Find where the given text appears and provide that cell's center as [X, Y] coordinate. 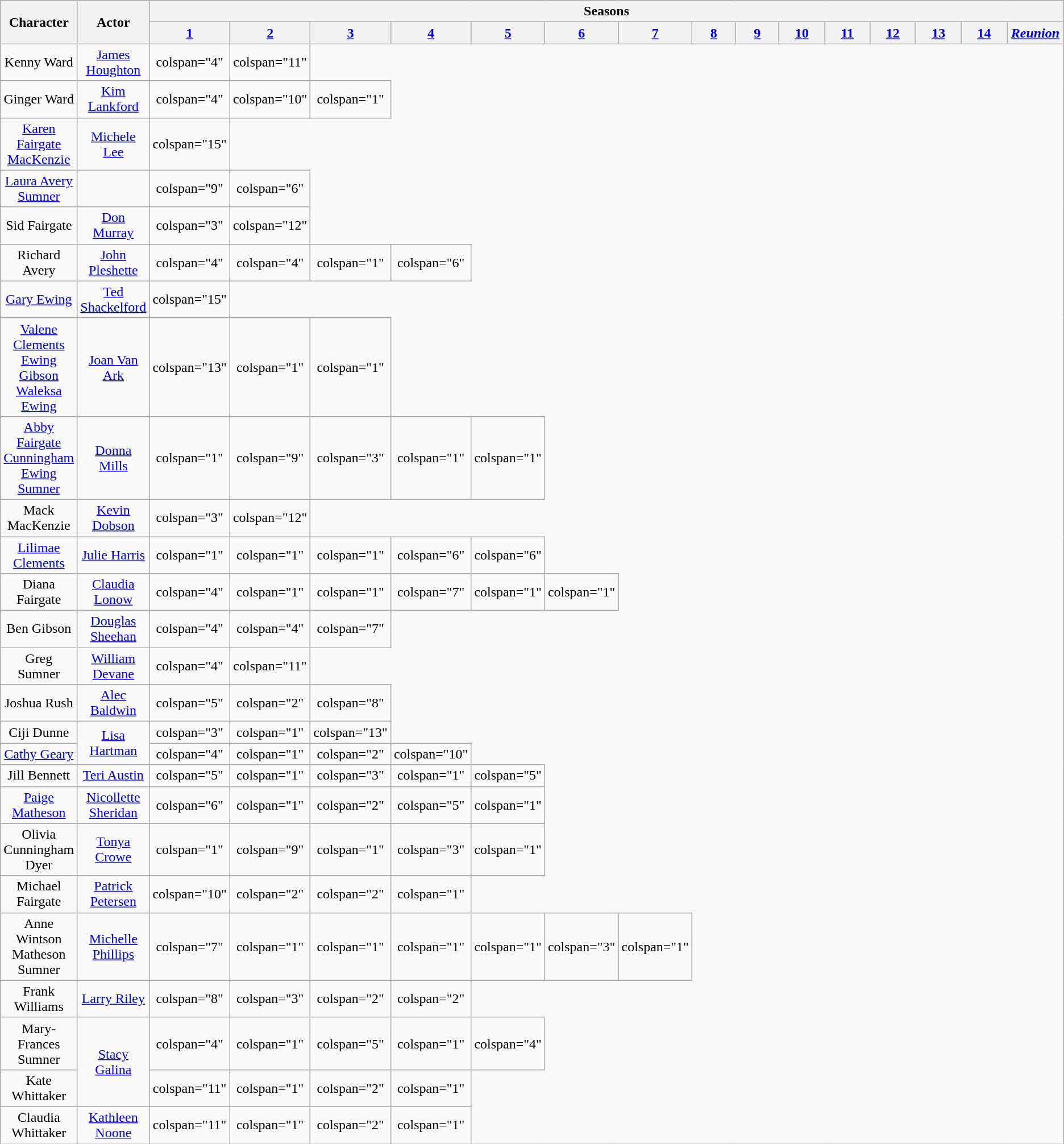
Ginger Ward [39, 99]
1 [190, 33]
Claudia Whittaker [39, 1125]
Richard Avery [39, 263]
13 [938, 33]
12 [893, 33]
Seasons [606, 11]
William Devane [114, 666]
Valene Clements Ewing Gibson Waleksa Ewing [39, 367]
Greg Sumner [39, 666]
Reunion [1036, 33]
Don Murray [114, 225]
Lisa Hartman [114, 743]
2 [270, 33]
Gary Ewing [39, 299]
Sid Fairgate [39, 225]
Donna Mills [114, 458]
Michele Lee [114, 144]
Abby Fairgate Cunningham Ewing Sumner [39, 458]
Cathy Geary [39, 754]
Ciji Dunne [39, 732]
John Pleshette [114, 263]
Anne Wintson Matheson Sumner [39, 946]
Claudia Lonow [114, 592]
Mack MacKenzie [39, 517]
Michael Fairgate [39, 894]
Diana Fairgate [39, 592]
Ben Gibson [39, 629]
Actor [114, 22]
Kenny Ward [39, 63]
Joshua Rush [39, 703]
10 [802, 33]
Paige Matheson [39, 805]
Larry Riley [114, 998]
Patrick Petersen [114, 894]
7 [655, 33]
Kevin Dobson [114, 517]
Jill Bennett [39, 776]
Ted Shackelford [114, 299]
Kim Lankford [114, 99]
Kate Whittaker [39, 1088]
Mary-Frances Sumner [39, 1043]
Lilimae Clements [39, 555]
8 [714, 33]
9 [757, 33]
Laura Avery Sumner [39, 189]
Olivia Cunningham Dyer [39, 849]
Teri Austin [114, 776]
Tonya Crowe [114, 849]
Alec Baldwin [114, 703]
Michelle Phillips [114, 946]
Frank Williams [39, 998]
6 [581, 33]
Joan Van Ark [114, 367]
3 [351, 33]
5 [508, 33]
4 [431, 33]
Nicollette Sheridan [114, 805]
James Houghton [114, 63]
Karen Fairgate MacKenzie [39, 144]
Douglas Sheehan [114, 629]
Character [39, 22]
11 [847, 33]
Stacy Galina [114, 1062]
Julie Harris [114, 555]
14 [984, 33]
Kathleen Noone [114, 1125]
